Capture the cell that displays the provided text and extract its (X, Y) central coordinate. 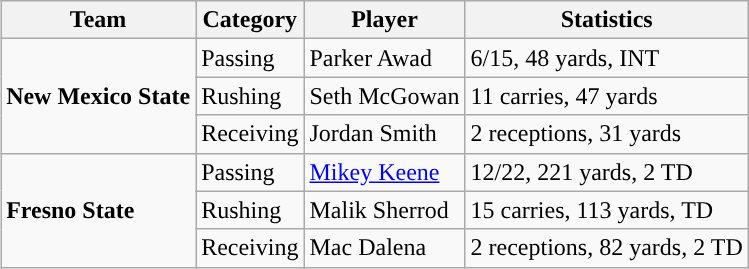
Statistics (606, 20)
Parker Awad (384, 58)
Malik Sherrod (384, 210)
Seth McGowan (384, 96)
Fresno State (98, 210)
12/22, 221 yards, 2 TD (606, 172)
Mikey Keene (384, 172)
Category (250, 20)
2 receptions, 31 yards (606, 134)
New Mexico State (98, 96)
Team (98, 20)
11 carries, 47 yards (606, 96)
Player (384, 20)
Jordan Smith (384, 134)
6/15, 48 yards, INT (606, 58)
Mac Dalena (384, 248)
2 receptions, 82 yards, 2 TD (606, 248)
15 carries, 113 yards, TD (606, 210)
